Find where the given text appears and provide that cell's center as (x, y) coordinate. 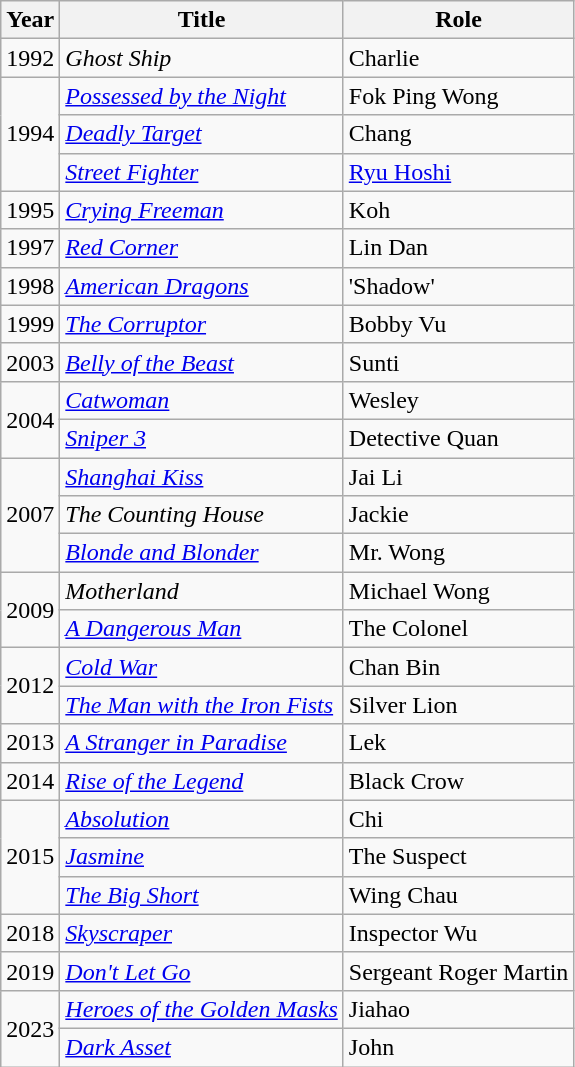
Possessed by the Night (202, 96)
Sniper 3 (202, 438)
Silver Lion (458, 705)
2023 (30, 1028)
Deadly Target (202, 134)
Chi (458, 819)
Absolution (202, 819)
2019 (30, 971)
Cold War (202, 667)
Rise of the Legend (202, 781)
Street Fighter (202, 172)
1998 (30, 286)
Blonde and Blonder (202, 553)
The Suspect (458, 857)
Catwoman (202, 400)
The Big Short (202, 895)
Jasmine (202, 857)
Bobby Vu (458, 324)
Mr. Wong (458, 553)
1999 (30, 324)
The Corruptor (202, 324)
2015 (30, 857)
Inspector Wu (458, 933)
1995 (30, 210)
Motherland (202, 591)
2009 (30, 610)
Koh (458, 210)
1994 (30, 134)
Wing Chau (458, 895)
Year (30, 20)
2007 (30, 515)
Chang (458, 134)
Charlie (458, 58)
Heroes of the Golden Masks (202, 1009)
Chan Bin (458, 667)
Wesley (458, 400)
Shanghai Kiss (202, 477)
Michael Wong (458, 591)
2003 (30, 362)
The Colonel (458, 629)
Sergeant Roger Martin (458, 971)
The Man with the Iron Fists (202, 705)
Role (458, 20)
2013 (30, 743)
A Stranger in Paradise (202, 743)
Lin Dan (458, 248)
2014 (30, 781)
The Counting House (202, 515)
Fok Ping Wong (458, 96)
Skyscraper (202, 933)
Belly of the Beast (202, 362)
American Dragons (202, 286)
2018 (30, 933)
Title (202, 20)
Crying Freeman (202, 210)
Dark Asset (202, 1047)
Jai Li (458, 477)
Don't Let Go (202, 971)
Lek (458, 743)
Ryu Hoshi (458, 172)
2012 (30, 686)
2004 (30, 419)
'Shadow' (458, 286)
Red Corner (202, 248)
Ghost Ship (202, 58)
Sunti (458, 362)
Detective Quan (458, 438)
Jiahao (458, 1009)
1997 (30, 248)
John (458, 1047)
Jackie (458, 515)
Black Crow (458, 781)
1992 (30, 58)
A Dangerous Man (202, 629)
